Output the (x, y) coordinate of the center of the cell containing the given text.  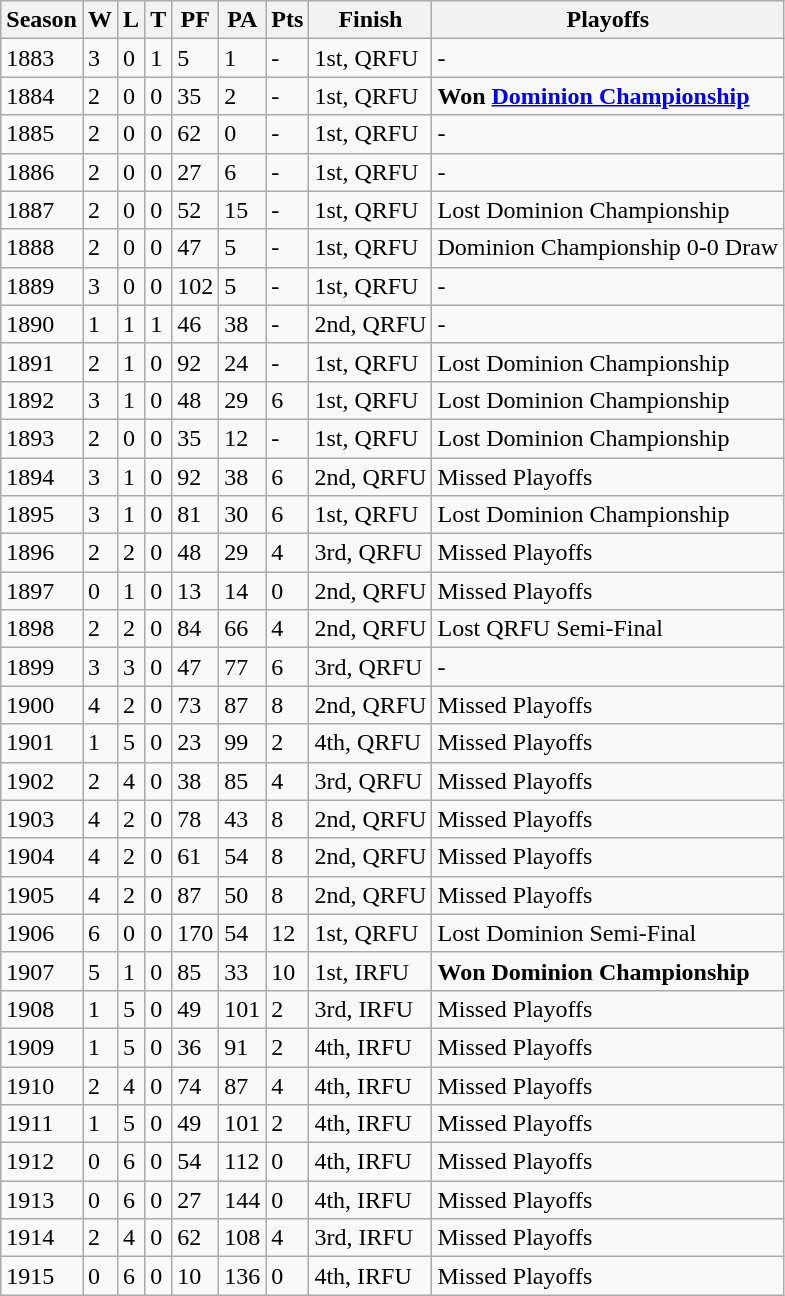
108 (242, 1238)
1913 (42, 1200)
1885 (42, 134)
1910 (42, 1085)
Finish (370, 20)
13 (196, 591)
15 (242, 210)
PA (242, 20)
91 (242, 1047)
102 (196, 286)
PF (196, 20)
1889 (42, 286)
136 (242, 1276)
66 (242, 629)
1905 (42, 895)
52 (196, 210)
112 (242, 1162)
1901 (42, 743)
1897 (42, 591)
144 (242, 1200)
1907 (42, 971)
99 (242, 743)
4th, QRFU (370, 743)
Dominion Championship 0-0 Draw (608, 248)
1914 (42, 1238)
78 (196, 819)
1911 (42, 1124)
30 (242, 515)
1904 (42, 857)
46 (196, 324)
Lost Dominion Semi-Final (608, 933)
1908 (42, 1009)
43 (242, 819)
1892 (42, 400)
1893 (42, 438)
L (132, 20)
1902 (42, 781)
1895 (42, 515)
74 (196, 1085)
1894 (42, 477)
1899 (42, 667)
1900 (42, 705)
36 (196, 1047)
1906 (42, 933)
1884 (42, 96)
W (100, 20)
Pts (288, 20)
50 (242, 895)
1898 (42, 629)
1891 (42, 362)
1903 (42, 819)
73 (196, 705)
1890 (42, 324)
23 (196, 743)
33 (242, 971)
61 (196, 857)
77 (242, 667)
1887 (42, 210)
1888 (42, 248)
T (158, 20)
Playoffs (608, 20)
14 (242, 591)
1896 (42, 553)
1909 (42, 1047)
1912 (42, 1162)
1883 (42, 58)
84 (196, 629)
Season (42, 20)
1886 (42, 172)
1st, IRFU (370, 971)
81 (196, 515)
1915 (42, 1276)
170 (196, 933)
Lost QRFU Semi-Final (608, 629)
24 (242, 362)
